Return the [X, Y] coordinate for the center point of the cell that contains the specified text.  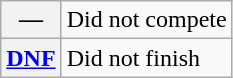
— [31, 20]
Did not compete [146, 20]
DNF [31, 58]
Did not finish [146, 58]
